Pinpoint the cell where the given text exists, returning its [x, y] midpoint coordinate. 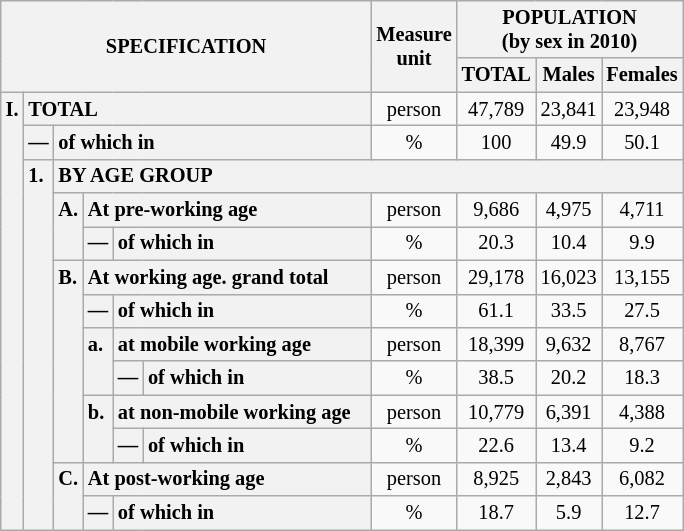
10.4 [569, 243]
16,023 [569, 277]
61.1 [496, 311]
1. [38, 344]
49.9 [569, 142]
b. [98, 428]
a. [98, 360]
23,841 [569, 109]
SPECIFICATION [186, 46]
Measure unit [414, 46]
20.3 [496, 243]
6,082 [642, 479]
C. [68, 496]
9.9 [642, 243]
13,155 [642, 277]
BY AGE GROUP [368, 176]
47,789 [496, 109]
12.7 [642, 513]
8,767 [642, 344]
20.2 [569, 378]
33.5 [569, 311]
18.3 [642, 378]
4,975 [569, 210]
27.5 [642, 311]
A. [68, 226]
Females [642, 75]
At post-working age [227, 479]
22.6 [496, 445]
POPULATION (by sex in 2010) [570, 29]
50.1 [642, 142]
I. [12, 311]
B. [68, 361]
23,948 [642, 109]
9,632 [569, 344]
18,399 [496, 344]
Males [569, 75]
100 [496, 142]
13.4 [569, 445]
at non-mobile working age [242, 412]
at mobile working age [242, 344]
9,686 [496, 210]
18.7 [496, 513]
5.9 [569, 513]
10,779 [496, 412]
At working age. grand total [227, 277]
6,391 [569, 412]
9.2 [642, 445]
38.5 [496, 378]
4,388 [642, 412]
8,925 [496, 479]
4,711 [642, 210]
At pre-working age [227, 210]
29,178 [496, 277]
2,843 [569, 479]
